Return [X, Y] of the center of cell containing provided text 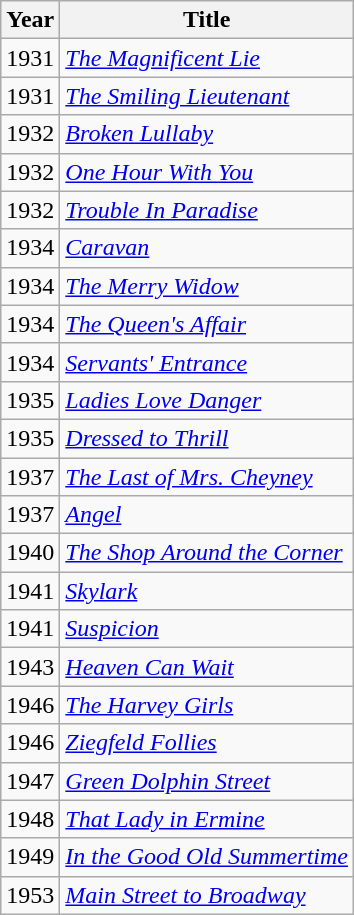
The Last of Mrs. Cheyney [207, 477]
1953 [30, 895]
That Lady in Ermine [207, 819]
1940 [30, 553]
1947 [30, 781]
Trouble In Paradise [207, 210]
The Magnificent Lie [207, 58]
One Hour With You [207, 172]
Broken Lullaby [207, 134]
1949 [30, 857]
Ladies Love Danger [207, 400]
Dressed to Thrill [207, 438]
1948 [30, 819]
Year [30, 20]
The Queen's Affair [207, 324]
Angel [207, 515]
The Harvey Girls [207, 705]
Servants' Entrance [207, 362]
Heaven Can Wait [207, 667]
Ziegfeld Follies [207, 743]
The Merry Widow [207, 286]
The Smiling Lieutenant [207, 96]
Title [207, 20]
The Shop Around the Corner [207, 553]
Caravan [207, 248]
Main Street to Broadway [207, 895]
1943 [30, 667]
In the Good Old Summertime [207, 857]
Green Dolphin Street [207, 781]
Skylark [207, 591]
Suspicion [207, 629]
